Locate the cell with the specified text and output its [x, y] center coordinate. 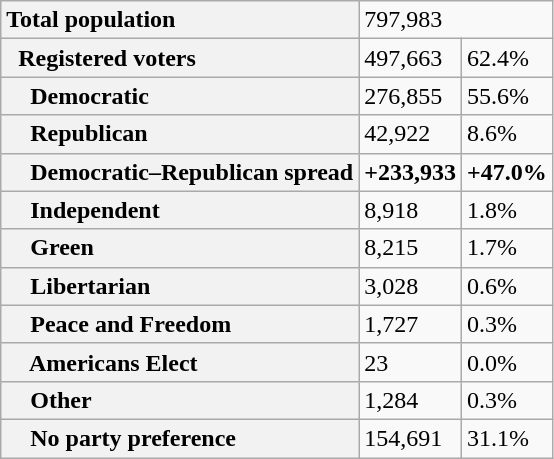
3,028 [410, 286]
8,215 [410, 248]
0.6% [506, 286]
497,663 [410, 58]
Peace and Freedom [180, 324]
8.6% [506, 134]
+233,933 [410, 172]
276,855 [410, 96]
1,284 [410, 400]
Democratic [180, 96]
1,727 [410, 324]
1.8% [506, 210]
154,691 [410, 438]
Independent [180, 210]
55.6% [506, 96]
31.1% [506, 438]
Green [180, 248]
Libertarian [180, 286]
Republican [180, 134]
+47.0% [506, 172]
Democratic–Republican spread [180, 172]
0.0% [506, 362]
8,918 [410, 210]
Americans Elect [180, 362]
Registered voters [180, 58]
23 [410, 362]
1.7% [506, 248]
797,983 [456, 20]
62.4% [506, 58]
Other [180, 400]
No party preference [180, 438]
Total population [180, 20]
42,922 [410, 134]
